Pinpoint the cell where the given text exists, returning its (x, y) midpoint coordinate. 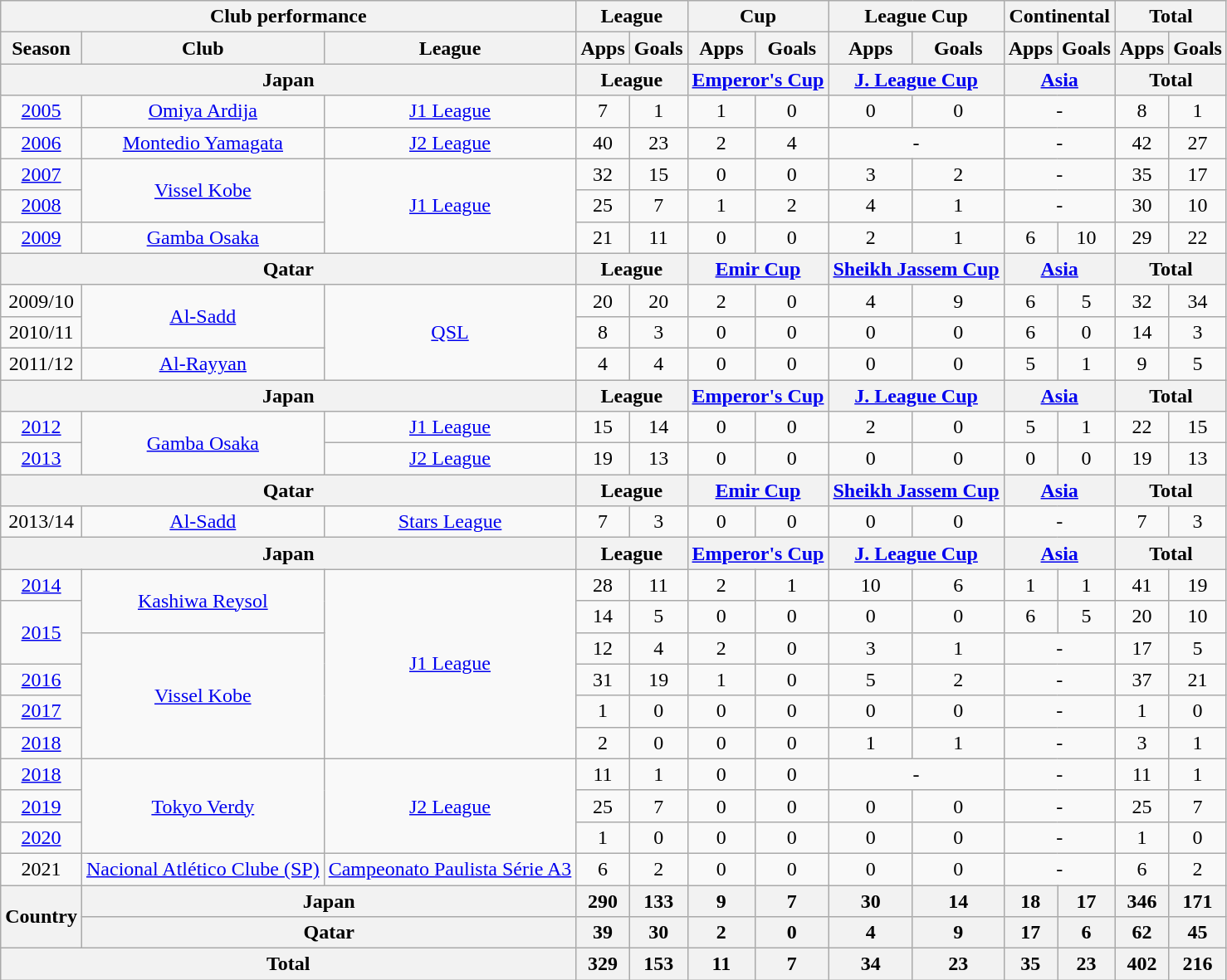
Club performance (289, 17)
2009 (42, 237)
27 (1198, 143)
18 (1030, 900)
153 (658, 964)
37 (1141, 680)
39 (603, 933)
2009/10 (42, 300)
QSL (450, 332)
2014 (42, 585)
Continental (1059, 17)
28 (603, 585)
2013 (42, 459)
290 (603, 900)
2011/12 (42, 363)
171 (1198, 900)
Campeonato Paulista Série A3 (450, 869)
12 (603, 648)
2021 (42, 869)
133 (658, 900)
2012 (42, 427)
Al-Rayyan (203, 363)
2008 (42, 206)
2020 (42, 837)
Club (203, 48)
2005 (42, 111)
40 (603, 143)
Nacional Atlético Clube (SP) (203, 869)
2007 (42, 174)
2015 (42, 632)
346 (1141, 900)
League Cup (917, 17)
402 (1141, 964)
Tokyo Verdy (203, 806)
41 (1141, 585)
31 (603, 680)
62 (1141, 933)
Omiya Ardija (203, 111)
329 (603, 964)
42 (1141, 143)
2017 (42, 711)
Cup (758, 17)
2013/14 (42, 522)
Season (42, 48)
216 (1198, 964)
Stars League (450, 522)
2019 (42, 806)
45 (1198, 933)
2010/11 (42, 332)
Country (42, 916)
2016 (42, 680)
29 (1141, 237)
2006 (42, 143)
Montedio Yamagata (203, 143)
Kashiwa Reysol (203, 601)
